Output the [x, y] coordinate of the center of the cell containing the given text.  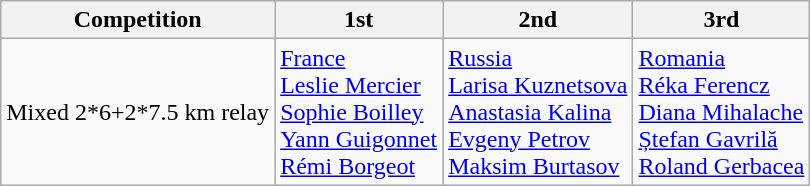
RomaniaRéka FerenczDiana MihalacheȘtefan GavrilăRoland Gerbacea [722, 112]
3rd [722, 20]
2nd [538, 20]
FranceLeslie MercierSophie BoilleyYann GuigonnetRémi Borgeot [359, 112]
1st [359, 20]
RussiaLarisa KuznetsovaAnastasia KalinaEvgeny PetrovMaksim Burtasov [538, 112]
Mixed 2*6+2*7.5 km relay [138, 112]
Competition [138, 20]
